Return [X, Y] of the center of cell containing provided text 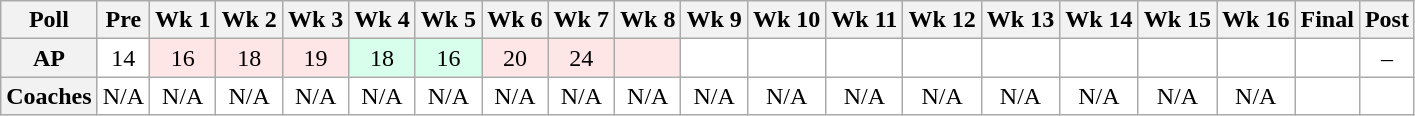
Wk 8 [648, 20]
Wk 13 [1020, 20]
Wk 2 [249, 20]
Wk 3 [315, 20]
Wk 14 [1099, 20]
Wk 9 [714, 20]
AP [49, 58]
Pre [123, 20]
– [1386, 58]
Wk 11 [864, 20]
Poll [49, 20]
Wk 16 [1256, 20]
Wk 7 [581, 20]
Coaches [49, 96]
Wk 15 [1177, 20]
20 [515, 58]
Wk 12 [942, 20]
Post [1386, 20]
14 [123, 58]
Final [1327, 20]
Wk 10 [786, 20]
19 [315, 58]
Wk 5 [448, 20]
Wk 1 [183, 20]
24 [581, 58]
Wk 4 [382, 20]
Wk 6 [515, 20]
